Extract the [X, Y] coordinate from the center of the cell holding the provided text.  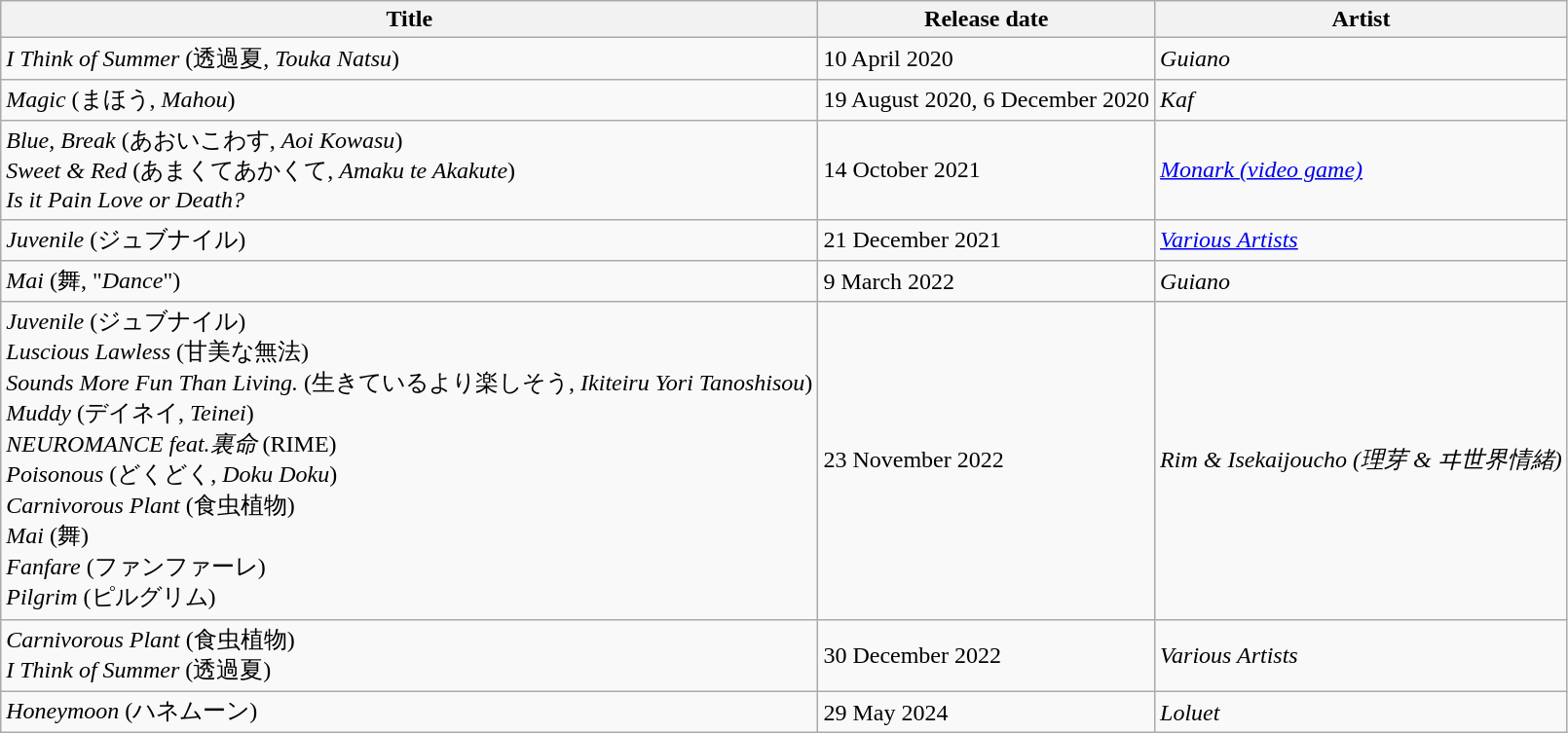
19 August 2020, 6 December 2020 [987, 99]
Magic (まほう, Mahou) [409, 99]
Release date [987, 19]
29 May 2024 [987, 713]
Carnivorous Plant (食虫植物)I Think of Summer (透過夏) [409, 655]
9 March 2022 [987, 282]
23 November 2022 [987, 460]
21 December 2021 [987, 239]
14 October 2021 [987, 169]
Kaf [1362, 99]
Blue, Break (あおいこわす, Aoi Kowasu)Sweet & Red (あまくてあかくて, Amaku te Akakute)Is it Pain Love or Death? [409, 169]
Title [409, 19]
Rim & Isekaijoucho (理芽 & ヰ世界情緒) [1362, 460]
I Think of Summer (透過夏, Touka Natsu) [409, 58]
Loluet [1362, 713]
30 December 2022 [987, 655]
10 April 2020 [987, 58]
Juvenile (ジュブナイル) [409, 239]
Honeymoon (ハネムーン) [409, 713]
Mai (舞, "Dance") [409, 282]
Artist [1362, 19]
Monark (video game) [1362, 169]
